Locate the cell with the specified text and output its [X, Y] center coordinate. 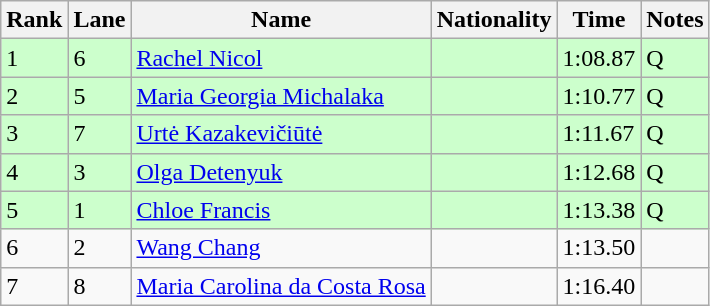
8 [100, 286]
Wang Chang [281, 248]
1:16.40 [599, 286]
Urtė Kazakevičiūtė [281, 134]
Name [281, 20]
Chloe Francis [281, 210]
Lane [100, 20]
Notes [675, 20]
Nationality [494, 20]
1:10.77 [599, 96]
1:13.38 [599, 210]
1:08.87 [599, 58]
Maria Georgia Michalaka [281, 96]
4 [34, 172]
1:12.68 [599, 172]
Maria Carolina da Costa Rosa [281, 286]
Rachel Nicol [281, 58]
Rank [34, 20]
1:11.67 [599, 134]
1:13.50 [599, 248]
Time [599, 20]
Olga Detenyuk [281, 172]
